Identify which cell holds the provided text, then report its (x, y) central coordinate. 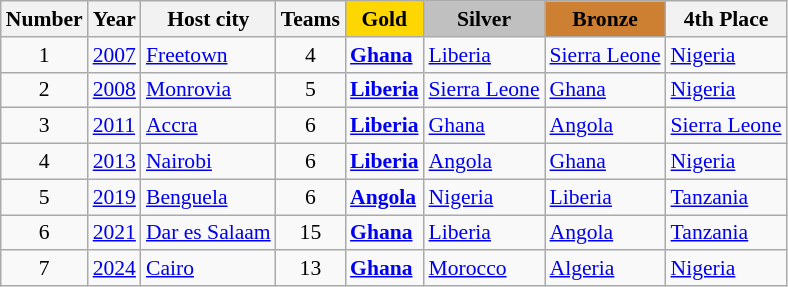
15 (310, 233)
Morocco (484, 269)
Benguela (208, 197)
2021 (114, 233)
2024 (114, 269)
Nairobi (208, 162)
Accra (208, 126)
7 (44, 269)
1 (44, 55)
Host city (208, 19)
2011 (114, 126)
Teams (310, 19)
2008 (114, 90)
2013 (114, 162)
Dar es Salaam (208, 233)
Bronze (606, 19)
4th Place (726, 19)
Cairo (208, 269)
Algeria (606, 269)
Year (114, 19)
2007 (114, 55)
Freetown (208, 55)
2 (44, 90)
Monrovia (208, 90)
2019 (114, 197)
13 (310, 269)
Silver (484, 19)
Gold (384, 19)
3 (44, 126)
Number (44, 19)
